Detect which cell encompasses the target text, then output its [X, Y] center coordinate. 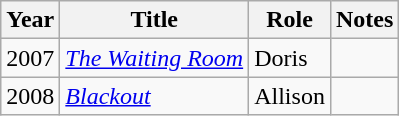
2008 [30, 96]
Blackout [154, 96]
Title [154, 20]
Notes [364, 20]
The Waiting Room [154, 58]
Year [30, 20]
Role [290, 20]
Allison [290, 96]
2007 [30, 58]
Doris [290, 58]
